Capture the cell that displays the provided text and extract its [X, Y] central coordinate. 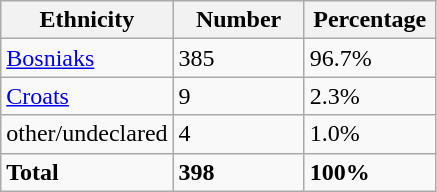
96.7% [370, 58]
385 [238, 58]
other/undeclared [87, 134]
Percentage [370, 20]
398 [238, 172]
Croats [87, 96]
Bosniaks [87, 58]
100% [370, 172]
4 [238, 134]
1.0% [370, 134]
Total [87, 172]
9 [238, 96]
2.3% [370, 96]
Number [238, 20]
Ethnicity [87, 20]
